Identify which cell holds the provided text, then report its [x, y] central coordinate. 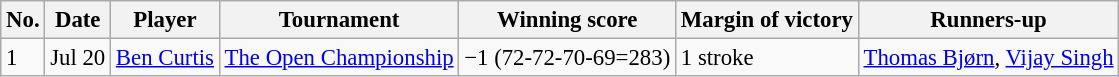
Winning score [568, 20]
Runners-up [988, 20]
1 [23, 58]
No. [23, 20]
Margin of victory [768, 20]
Player [166, 20]
Tournament [339, 20]
The Open Championship [339, 58]
Jul 20 [78, 58]
1 stroke [768, 58]
Ben Curtis [166, 58]
Date [78, 20]
−1 (72-72-70-69=283) [568, 58]
Thomas Bjørn, Vijay Singh [988, 58]
